Search for the cell housing the specified text and yield its (x, y) center coordinate. 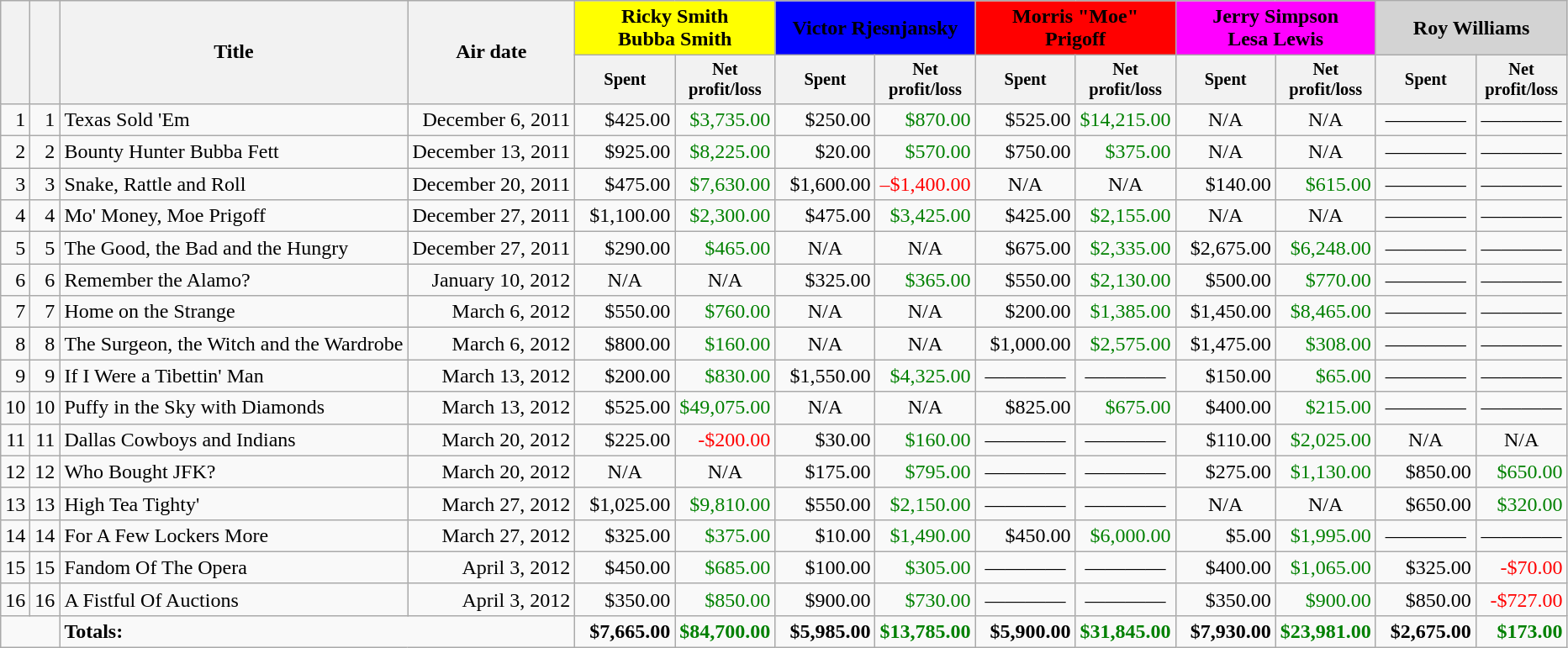
Fandom Of The Opera (234, 567)
December 13, 2011 (491, 152)
$320.00 (1522, 503)
$173.00 (1522, 631)
$14,215.00 (1125, 119)
$250.00 (826, 119)
-$70.00 (1522, 567)
$305.00 (925, 567)
The Good, the Bad and the Hungry (234, 248)
$2,575.00 (1125, 344)
Totals: (318, 631)
$1,490.00 (925, 535)
$7,930.00 (1226, 631)
$20.00 (826, 152)
$4,325.00 (925, 376)
December 20, 2011 (491, 184)
Morris "Moe" Prigoff (1075, 29)
$870.00 (925, 119)
Title (234, 52)
$275.00 (1226, 472)
A Fistful Of Auctions (234, 599)
$3,735.00 (725, 119)
$13,785.00 (925, 631)
$225.00 (626, 440)
$760.00 (725, 312)
Mo' Money, Moe Prigoff (234, 216)
$110.00 (1226, 440)
$2,150.00 (925, 503)
$2,300.00 (725, 216)
$31,845.00 (1125, 631)
December 6, 2011 (491, 119)
$825.00 (1026, 408)
$1,600.00 (826, 184)
$1,025.00 (626, 503)
$730.00 (925, 599)
$7,665.00 (626, 631)
$1,000.00 (1026, 344)
Air date (491, 52)
$830.00 (725, 376)
$770.00 (1325, 280)
Victor Rjesnjansky (875, 29)
$6,000.00 (1125, 535)
$465.00 (725, 248)
For A Few Lockers More (234, 535)
Remember the Alamo? (234, 280)
$615.00 (1325, 184)
$8,225.00 (725, 152)
Snake, Rattle and Roll (234, 184)
$8,465.00 (1325, 312)
$150.00 (1226, 376)
$2,130.00 (1125, 280)
$685.00 (725, 567)
$1,475.00 (1226, 344)
$1,385.00 (1125, 312)
$1,100.00 (626, 216)
$1,995.00 (1325, 535)
$215.00 (1325, 408)
-$200.00 (725, 440)
Dallas Cowboys and Indians (234, 440)
$3,425.00 (925, 216)
The Surgeon, the Witch and the Wardrobe (234, 344)
$795.00 (925, 472)
$5,985.00 (826, 631)
$140.00 (1226, 184)
Who Bought JFK? (234, 472)
$750.00 (1026, 152)
$1,450.00 (1226, 312)
$1,065.00 (1325, 567)
–$1,400.00 (925, 184)
$2,335.00 (1125, 248)
$1,130.00 (1325, 472)
Jerry SimpsonLesa Lewis (1275, 29)
$308.00 (1325, 344)
$1,550.00 (826, 376)
$800.00 (626, 344)
$7,630.00 (725, 184)
$2,025.00 (1325, 440)
$5,900.00 (1026, 631)
$49,075.00 (725, 408)
$65.00 (1325, 376)
Roy Williams (1471, 29)
$100.00 (826, 567)
Home on the Strange (234, 312)
$9,810.00 (725, 503)
$2,155.00 (1125, 216)
Texas Sold 'Em (234, 119)
If I Were a Tibettin' Man (234, 376)
$290.00 (626, 248)
January 10, 2012 (491, 280)
$6,248.00 (1325, 248)
$500.00 (1226, 280)
$10.00 (826, 535)
$365.00 (925, 280)
$925.00 (626, 152)
$570.00 (925, 152)
-$727.00 (1522, 599)
Ricky SmithBubba Smith (675, 29)
$30.00 (826, 440)
$5.00 (1226, 535)
Puffy in the Sky with Diamonds (234, 408)
$175.00 (826, 472)
Bounty Hunter Bubba Fett (234, 152)
$84,700.00 (725, 631)
High Tea Tighty' (234, 503)
$23,981.00 (1325, 631)
